Extract the [X, Y] coordinate from the center of the cell holding the provided text.  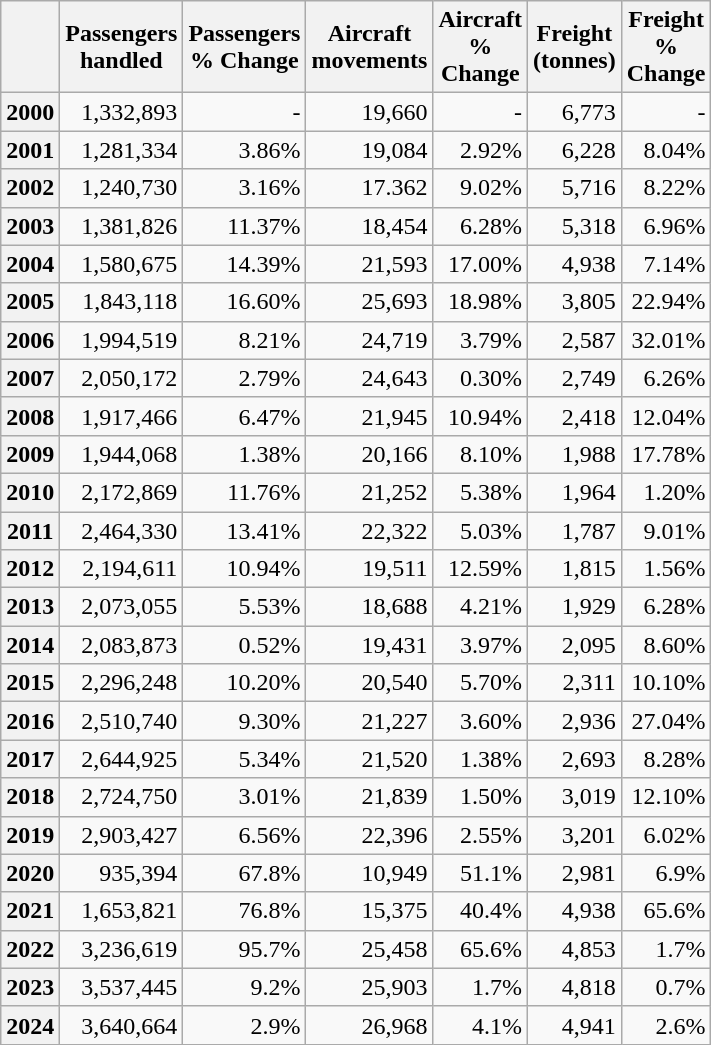
3,236,619 [122, 949]
5,318 [575, 226]
1.56% [666, 569]
3.86% [244, 150]
2017 [30, 759]
13.41% [244, 531]
2,073,055 [122, 607]
2008 [30, 416]
2,464,330 [122, 531]
2.55% [480, 835]
1,988 [575, 454]
2014 [30, 645]
1.50% [480, 797]
3,201 [575, 835]
8.21% [244, 340]
9.01% [666, 531]
2022 [30, 949]
25,693 [370, 302]
12.10% [666, 797]
2012 [30, 569]
7.14% [666, 264]
3.79% [480, 340]
2,693 [575, 759]
1.20% [666, 492]
2020 [30, 873]
8.60% [666, 645]
2,172,869 [122, 492]
2,296,248 [122, 683]
935,394 [122, 873]
Aircraft % Change [480, 47]
6.56% [244, 835]
5.03% [480, 531]
2,936 [575, 721]
11.37% [244, 226]
24,643 [370, 378]
4,818 [575, 987]
1,787 [575, 531]
2018 [30, 797]
2,083,873 [122, 645]
2.92% [480, 150]
2,644,925 [122, 759]
76.8% [244, 911]
27.04% [666, 721]
2.9% [244, 1025]
18,688 [370, 607]
1,381,826 [122, 226]
9.2% [244, 987]
10,949 [370, 873]
26,968 [370, 1025]
2.6% [666, 1025]
2011 [30, 531]
22,322 [370, 531]
8.22% [666, 188]
6.47% [244, 416]
8.04% [666, 150]
10.20% [244, 683]
Freight % Change [666, 47]
21,227 [370, 721]
9.02% [480, 188]
1,929 [575, 607]
2006 [30, 340]
2,510,740 [122, 721]
1,580,675 [122, 264]
2,981 [575, 873]
2024 [30, 1025]
2002 [30, 188]
5.38% [480, 492]
Freight (tonnes) [575, 47]
19,660 [370, 112]
2015 [30, 683]
95.7% [244, 949]
4,941 [575, 1025]
19,511 [370, 569]
40.4% [480, 911]
3,640,664 [122, 1025]
12.04% [666, 416]
18.98% [480, 302]
0.52% [244, 645]
3,805 [575, 302]
17.362 [370, 188]
1,815 [575, 569]
2009 [30, 454]
21,945 [370, 416]
2,749 [575, 378]
2023 [30, 987]
21,520 [370, 759]
2,194,611 [122, 569]
2,724,750 [122, 797]
4,853 [575, 949]
5.70% [480, 683]
2,418 [575, 416]
2,587 [575, 340]
Aircraft movements [370, 47]
25,903 [370, 987]
6,228 [575, 150]
3.16% [244, 188]
6.9% [666, 873]
4.21% [480, 607]
4.1% [480, 1025]
10.10% [666, 683]
5.53% [244, 607]
24,719 [370, 340]
2,050,172 [122, 378]
18,454 [370, 226]
12.59% [480, 569]
67.8% [244, 873]
2019 [30, 835]
3.97% [480, 645]
6.26% [666, 378]
21,839 [370, 797]
2004 [30, 264]
6.96% [666, 226]
2013 [30, 607]
2010 [30, 492]
3.01% [244, 797]
2000 [30, 112]
20,166 [370, 454]
5,716 [575, 188]
19,431 [370, 645]
2005 [30, 302]
25,458 [370, 949]
14.39% [244, 264]
20,540 [370, 683]
1,843,118 [122, 302]
1,281,334 [122, 150]
9.30% [244, 721]
3,019 [575, 797]
32.01% [666, 340]
1,332,893 [122, 112]
0.7% [666, 987]
16.60% [244, 302]
22.94% [666, 302]
1,917,466 [122, 416]
1,964 [575, 492]
2,095 [575, 645]
2003 [30, 226]
3.60% [480, 721]
2,903,427 [122, 835]
6,773 [575, 112]
17.00% [480, 264]
Passengers % Change [244, 47]
Passengers handled [122, 47]
2021 [30, 911]
15,375 [370, 911]
8.10% [480, 454]
22,396 [370, 835]
17.78% [666, 454]
2016 [30, 721]
19,084 [370, 150]
2007 [30, 378]
21,593 [370, 264]
51.1% [480, 873]
3,537,445 [122, 987]
1,944,068 [122, 454]
1,653,821 [122, 911]
2001 [30, 150]
1,240,730 [122, 188]
21,252 [370, 492]
2.79% [244, 378]
11.76% [244, 492]
6.02% [666, 835]
8.28% [666, 759]
5.34% [244, 759]
2,311 [575, 683]
1,994,519 [122, 340]
0.30% [480, 378]
